Return the [X, Y] coordinate for the center point of the cell that contains the specified text.  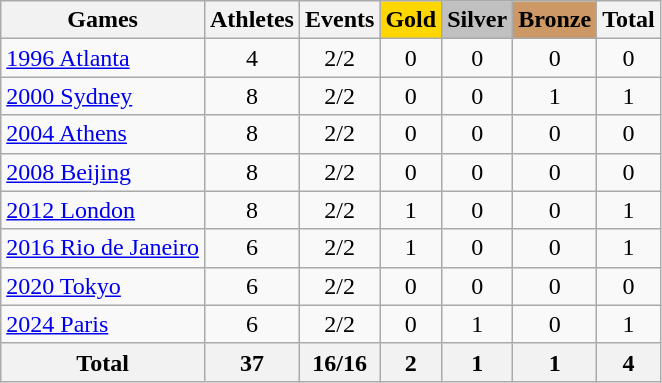
Games [103, 20]
2 [411, 362]
2008 Beijing [103, 172]
2024 Paris [103, 324]
Gold [411, 20]
Events [339, 20]
1996 Atlanta [103, 58]
2000 Sydney [103, 96]
2004 Athens [103, 134]
Silver [478, 20]
37 [252, 362]
2012 London [103, 210]
16/16 [339, 362]
2016 Rio de Janeiro [103, 248]
Athletes [252, 20]
Bronze [555, 20]
2020 Tokyo [103, 286]
